Detect which cell encompasses the target text, then output its [x, y] center coordinate. 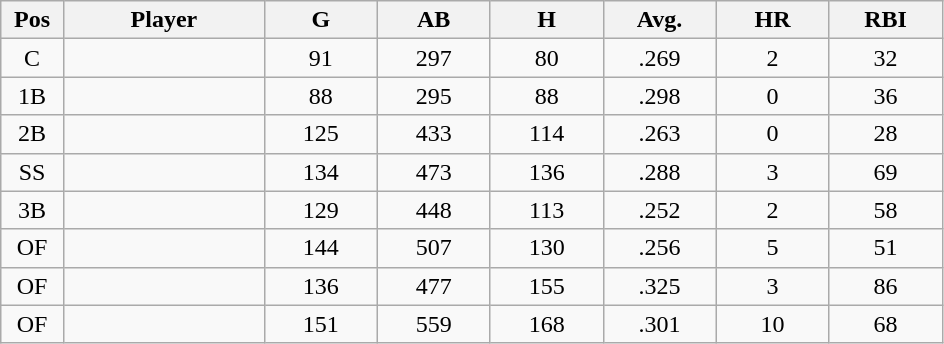
86 [886, 286]
91 [320, 58]
58 [886, 210]
477 [434, 286]
.256 [660, 248]
1B [32, 96]
559 [434, 324]
130 [546, 248]
69 [886, 172]
SS [32, 172]
80 [546, 58]
51 [886, 248]
RBI [886, 20]
.269 [660, 58]
151 [320, 324]
.298 [660, 96]
297 [434, 58]
28 [886, 134]
3B [32, 210]
.252 [660, 210]
Avg. [660, 20]
295 [434, 96]
473 [434, 172]
HR [772, 20]
155 [546, 286]
Pos [32, 20]
Player [164, 20]
68 [886, 324]
36 [886, 96]
114 [546, 134]
.263 [660, 134]
.301 [660, 324]
448 [434, 210]
C [32, 58]
G [320, 20]
5 [772, 248]
32 [886, 58]
2B [32, 134]
507 [434, 248]
10 [772, 324]
.325 [660, 286]
144 [320, 248]
AB [434, 20]
H [546, 20]
433 [434, 134]
113 [546, 210]
168 [546, 324]
.288 [660, 172]
134 [320, 172]
125 [320, 134]
129 [320, 210]
